Scan for the cell matching the given text and deliver its [x, y] coordinate at center. 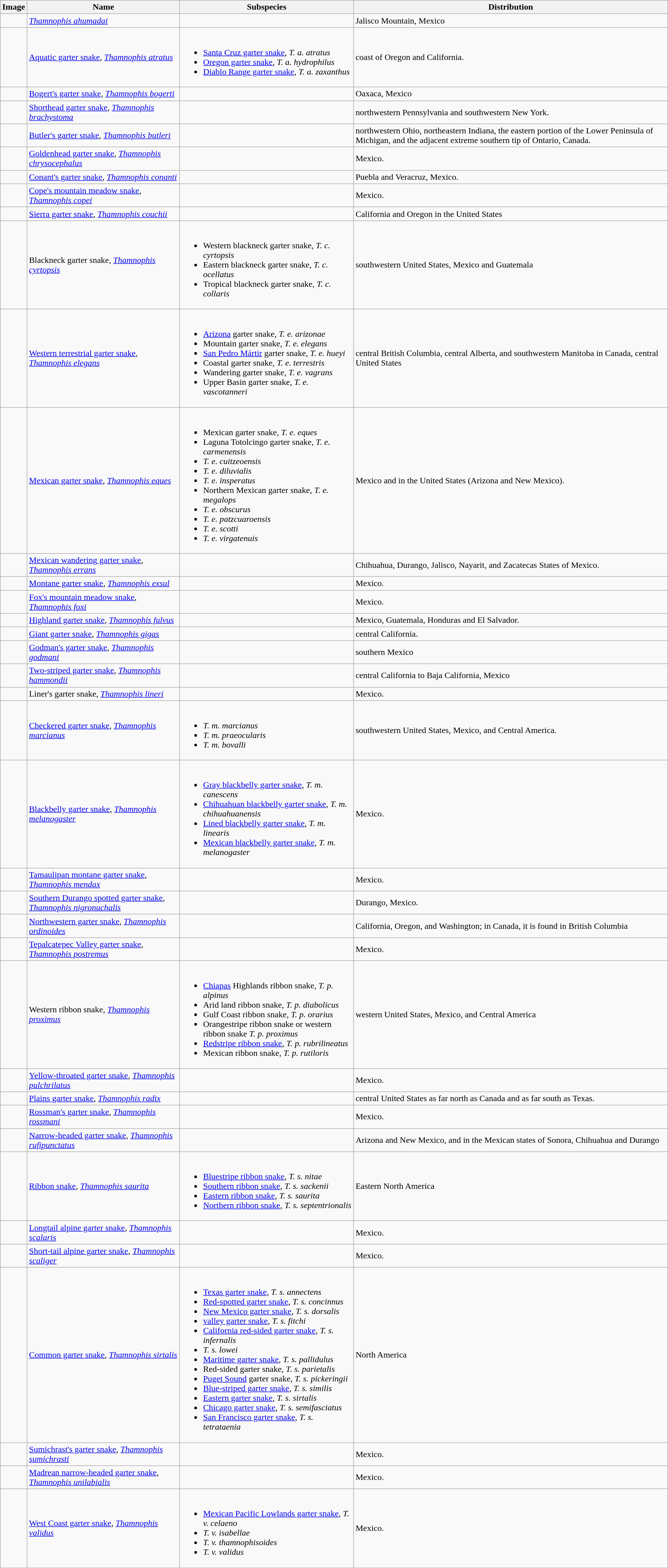
Name [103, 7]
T. m. marcianus T. m. praeocularis T. m. bovalli [267, 730]
Conant's garter snake, Thamnophis conanti [103, 177]
Santa Cruz garter snake, T. a. atratus Oregon garter snake, T. a. hydrophilus Diablo Range garter snake, T. a. zaxanthus [267, 57]
Highland garter snake, Thamnophis fulvus [103, 620]
Western ribbon snake, Thamnophis proximus [103, 1014]
Longtail alpine garter snake, Thamnophis scalaris [103, 1233]
Mexico, Guatemala, Honduras and El Salvador. [511, 620]
Subspecies [267, 7]
southwestern United States, Mexico, and Central America. [511, 730]
Distribution [511, 7]
Common garter snake, Thamnophis sirtalis [103, 1355]
southern Mexico [511, 652]
Liner's garter snake, Thamnophis lineri [103, 694]
Image [14, 7]
Blackbelly garter snake, Thamnophis melanogaster [103, 814]
northwestern Pennsylvania and southwestern New York. [511, 112]
Shorthead garter snake, Thamnophis brachystoma [103, 112]
Arizona and New Mexico, and in the Mexican states of Sonora, Chihuahua and Durango [511, 1140]
Montane garter snake, Thamnophis exsul [103, 584]
central British Columbia, central Alberta, and southwestern Manitoba in Canada, central United States [511, 358]
Short-tail alpine garter snake, Thamnophis scaliger [103, 1256]
Goldenhead garter snake, Thamnophis chrysocephalus [103, 158]
central California. [511, 634]
western United States, Mexico, and Central America [511, 1014]
Mexican Pacific Lowlands garter snake, T. v. celaeno T. v. isabellae T. v. thamnophisoides T. v. validus [267, 1528]
Western blackneck garter snake, T. c. cyrtopsis Eastern blackneck garter snake, T. c. ocellatus Tropical blackneck garter snake, T. c. collaris [267, 265]
North America [511, 1355]
Ribbon snake, Thamnophis saurita [103, 1186]
Tepalcatepec Valley garter snake, Thamnophis postremus [103, 949]
California, Oregon, and Washington; in Canada, it is found in British Columbia [511, 926]
Giant garter snake, Thamnophis gigas [103, 634]
Jalisco Mountain, Mexico [511, 21]
Blackneck garter snake, Thamnophis cyrtopsis [103, 265]
Northwestern garter snake, Thamnophis ordinoides [103, 926]
Yellow-throated garter snake, Thamnophis pulchrilatus [103, 1080]
Rossman's garter snake, Thamnophis rossmani [103, 1117]
Checkered garter snake, Thamnophis marcianus [103, 730]
Thamnophis ahumadai [103, 21]
central United States as far north as Canada and as far south as Texas. [511, 1099]
Butler's garter snake, Thamnophis butleri [103, 136]
Chihuahua, Durango, Jalisco, Nayarit, and Zacatecas States of Mexico. [511, 565]
Mexican garter snake, Thamnophis eques [103, 480]
southwestern United States, Mexico and Guatemala [511, 265]
Sierra garter snake, Thamnophis couchii [103, 214]
Godman's garter snake, Thamnophis godmani [103, 652]
Fox's mountain meadow snake, Thamnophis foxi [103, 602]
California and Oregon in the United States [511, 214]
coast of Oregon and California. [511, 57]
Mexican wandering garter snake, Thamnophis errans [103, 565]
Aquatic garter snake, Thamnophis atratus [103, 57]
Narrow-headed garter snake, Thamnophis rufipunctatus [103, 1140]
Western terrestrial garter snake, Thamnophis elegans [103, 358]
Plains garter snake, Thamnophis radix [103, 1099]
Two-striped garter snake, Thamnophis hammondii [103, 676]
Madrean narrow-headed garter snake, Thamnophis unilabialis [103, 1477]
Mexico and in the United States (Arizona and New Mexico). [511, 480]
Bogert's garter snake, Thamnophis bogerti [103, 94]
Eastern North America [511, 1186]
Cope's mountain meadow snake, Thamnophis copei [103, 195]
Southern Durango spotted garter snake, Thamnophis nigronuchalis [103, 902]
central California to Baja California, Mexico [511, 676]
West Coast garter snake, Thamnophis validus [103, 1528]
Oaxaca, Mexico [511, 94]
Durango, Mexico. [511, 902]
Tamaulipan montane garter snake, Thamnophis mendax [103, 880]
Sumichrast's garter snake, Thamnophis sumichrasti [103, 1454]
Puebla and Veracruz, Mexico. [511, 177]
